Capture the cell that displays the provided text and extract its (x, y) central coordinate. 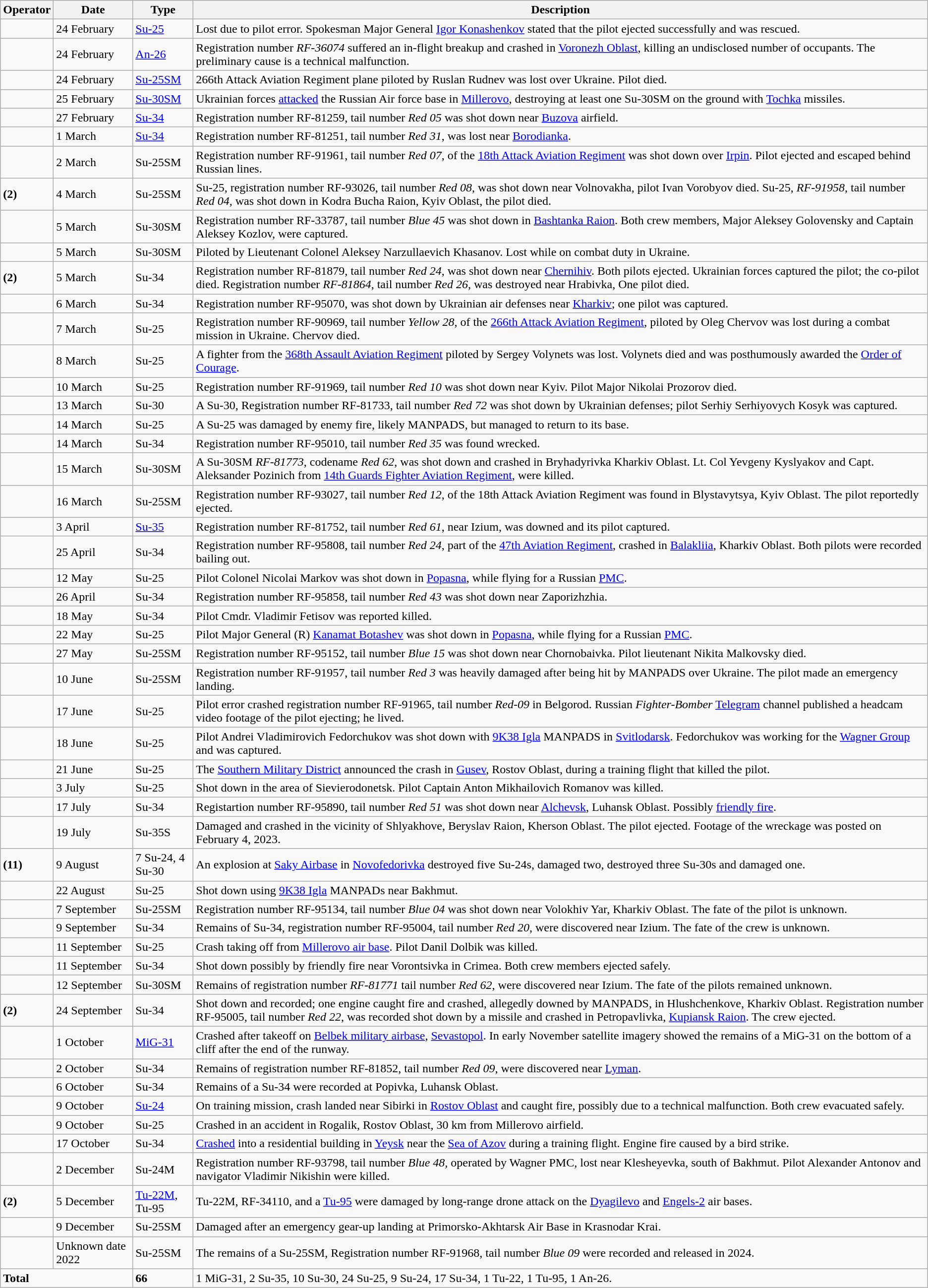
5 December (93, 1201)
6 March (93, 303)
26 April (93, 597)
7 March (93, 329)
22 August (93, 890)
MiG-31 (163, 1043)
Date (93, 10)
16 March (93, 501)
Lost due to pilot error. Spokesman Major General Igor Konashenkov stated that the pilot ejected successfully and was rescued. (560, 29)
Crashed into a residential building in Yeysk near the Sea of Azov during a training flight. Engine fire caused by a bird strike. (560, 1144)
9 December (93, 1227)
17 June (93, 711)
22 May (93, 634)
Crashed in an accident in Rogalik, Rostov Oblast, 30 km from Millerovo airfield. (560, 1125)
Su-35 (163, 527)
Crash taking off from Millerovo air base. Pilot Danil Dolbik was killed. (560, 947)
Su-30 (163, 406)
2 October (93, 1068)
A Su-30, Registration number RF-81733, tail number Red 72 was shot down by Ukrainian defenses; pilot Serhiy Serhiyovych Kosyk was captured. (560, 406)
8 March (93, 361)
On training mission, crash landed near Sibirki in Rostov Oblast and caught fire, possibly due to a technical malfunction. Both crew evacuated safely. (560, 1106)
18 May (93, 615)
9 August (93, 865)
Registration number RF-95858, tail number Red 43 was shot down near Zaporizhzhia. (560, 597)
7 September (93, 909)
15 March (93, 469)
Pilot Major General (R) Kanamat Botashev was shot down in Popasna, while flying for a Russian PMC. (560, 634)
27 February (93, 118)
2 March (93, 162)
1 March (93, 136)
12 September (93, 984)
6 October (93, 1087)
Registration number RF-95152, tail number Blue 15 was shot down near Chornobaivka. Pilot lieutenant Nikita Malkovsky died. (560, 653)
2 December (93, 1169)
Pilot Colonel Nicolai Markov was shot down in Popasna, while flying for a Russian PMC. (560, 578)
Remains of a Su-34 were recorded at Popivka, Luhansk Oblast. (560, 1087)
1 October (93, 1043)
Su-24 (163, 1106)
Remains of Su-34, registration number RF-95004, tail number Red 20, were discovered near Izium. The fate of the crew is unknown. (560, 928)
A Su-25 was damaged by enemy fire, likely MANPADS, but managed to return to its base. (560, 425)
266th Attack Aviation Regiment plane piloted by Ruslan Rudnev was lost over Ukraine. Pilot died. (560, 80)
12 May (93, 578)
3 April (93, 527)
13 March (93, 406)
Registration number RF-91957, tail number Red 3 was heavily damaged after being hit by MANPADS over Ukraine. The pilot made an emergency landing. (560, 678)
Registration number RF-95070, was shot down by Ukrainian air defenses near Kharkiv; one pilot was captured. (560, 303)
7 Su-24, 4 Su-30 (163, 865)
Damaged after an emergency gear-up landing at Primorsko-Akhtarsk Air Base in Krasnodar Krai. (560, 1227)
Piloted by Lieutenant Colonel Aleksey Narzullaevich Khasanov. Lost while on combat duty in Ukraine. (560, 252)
3 July (93, 788)
10 June (93, 678)
Ukrainian forces attacked the Russian Air force base in Millerovo, destroying at least one Su-30SM on the ground with Tochka missiles. (560, 99)
Remains of registration number RF-81771 tail number Red 62, were discovered near Izium. The fate of the pilots remained unknown. (560, 984)
An explosion at Saky Airbase in Novofedorivka destroyed five Su-24s, damaged two, destroyed three Su-30s and damaged one. (560, 865)
Registration number RF-95134, tail number Blue 04 was shot down near Volokhiv Yar, Kharkiv Oblast. The fate of the pilot is unknown. (560, 909)
(11) (27, 865)
Registration number RF-81251, tail number Red 31, was lost near Borodianka. (560, 136)
The Southern Military District announced the crash in Gusev, Rostov Oblast, during a training flight that killed the pilot. (560, 769)
Unknown date 2022 (93, 1253)
9 September (93, 928)
Shot down using 9K38 Igla MANPADs near Bakhmut. (560, 890)
1 MiG-31, 2 Su-35, 10 Su-30, 24 Su-25, 9 Su-24, 17 Su-34, 1 Tu-22, 1 Tu-95, 1 An-26. (560, 1278)
25 April (93, 552)
10 March (93, 387)
Shot down in the area of Sievierodonetsk. Pilot Captain Anton Mikhailovich Romanov was killed. (560, 788)
24 September (93, 1010)
The remains of a Su-25SM, Registration number RF-91968, tail number Blue 09 were recorded and released in 2024. (560, 1253)
Su-35S (163, 832)
Pilot Cmdr. Vladimir Fetisov was reported killed. (560, 615)
Registration number RF-95010, tail number Red 35 was found wrecked. (560, 443)
Remains of registration number RF-81852, tail number Red 09, were discovered near Lyman. (560, 1068)
Registartion number RF-95890, tail number Red 51 was shot down near Alchevsk, Luhansk Oblast. Possibly friendly fire. (560, 807)
Operator (27, 10)
66 (163, 1278)
Registration number RF-81259, tail number Red 05 was shot down near Buzova airfield. (560, 118)
Description (560, 10)
4 March (93, 194)
Shot down possibly by friendly fire near Vorontsivka in Crimea. Both crew members ejected safely. (560, 966)
Tu-22M, RF-34110, and a Tu-95 were damaged by long-range drone attack on the Dyagilevo and Engels-2 air bases. (560, 1201)
Registration number RF-91969, tail number Red 10 was shot down near Kyiv. Pilot Major Nikolai Prozorov died. (560, 387)
Type (163, 10)
An-26 (163, 55)
17 October (93, 1144)
Tu-22M, Tu-95 (163, 1201)
Su-24M (163, 1169)
Registration number RF-81752, tail number Red 61, near Izium, was downed and its pilot captured. (560, 527)
21 June (93, 769)
18 June (93, 744)
Total (66, 1278)
19 July (93, 832)
27 May (93, 653)
25 February (93, 99)
17 July (93, 807)
